Identify which cell holds the provided text, then report its (X, Y) central coordinate. 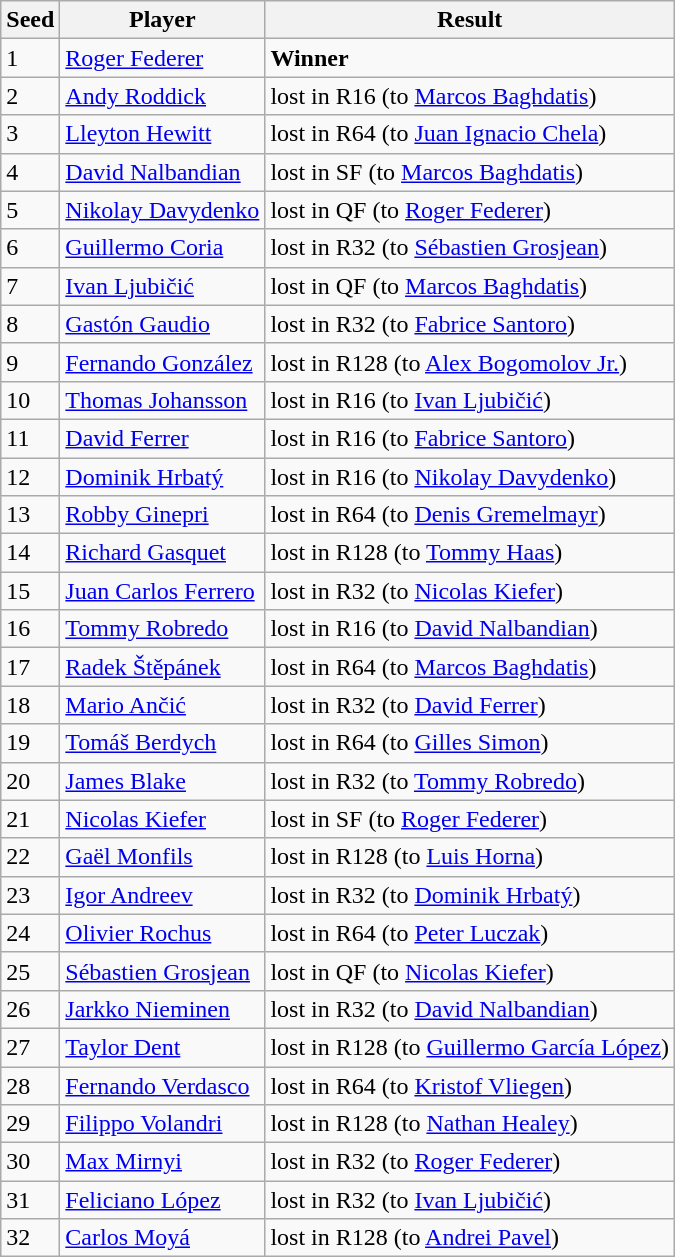
lost in R128 (to Alex Bogomolov Jr.) (470, 362)
30 (30, 1162)
17 (30, 667)
lost in R32 (to Nicolas Kiefer) (470, 591)
Filippo Volandri (162, 1124)
David Nalbandian (162, 172)
4 (30, 172)
David Ferrer (162, 438)
Fernando Verdasco (162, 1085)
25 (30, 971)
lost in R128 (to Luis Horna) (470, 857)
Dominik Hrbatý (162, 477)
lost in QF (to Marcos Baghdatis) (470, 286)
lost in QF (to Roger Federer) (470, 210)
Result (470, 20)
lost in R32 (to Ivan Ljubičić) (470, 1200)
lost in SF (to Roger Federer) (470, 819)
Winner (470, 58)
Thomas Johansson (162, 400)
Gastón Gaudio (162, 324)
2 (30, 96)
Guillermo Coria (162, 248)
lost in R32 (to David Nalbandian) (470, 1009)
Max Mirnyi (162, 1162)
lost in R128 (to Andrei Pavel) (470, 1238)
Gaël Monfils (162, 857)
lost in R64 (to Marcos Baghdatis) (470, 667)
Mario Ančić (162, 705)
24 (30, 933)
Player (162, 20)
James Blake (162, 781)
Igor Andreev (162, 895)
Tomáš Berdych (162, 743)
31 (30, 1200)
27 (30, 1047)
18 (30, 705)
Richard Gasquet (162, 553)
1 (30, 58)
8 (30, 324)
Jarkko Nieminen (162, 1009)
10 (30, 400)
13 (30, 515)
14 (30, 553)
lost in R32 (to Sébastien Grosjean) (470, 248)
22 (30, 857)
lost in SF (to Marcos Baghdatis) (470, 172)
19 (30, 743)
9 (30, 362)
Olivier Rochus (162, 933)
lost in R64 (to Kristof Vliegen) (470, 1085)
lost in R32 (to David Ferrer) (470, 705)
Fernando González (162, 362)
lost in R16 (to David Nalbandian) (470, 629)
lost in R16 (to Fabrice Santoro) (470, 438)
Feliciano López (162, 1200)
lost in R64 (to Denis Gremelmayr) (470, 515)
lost in R128 (to Guillermo García López) (470, 1047)
lost in R32 (to Roger Federer) (470, 1162)
lost in R32 (to Dominik Hrbatý) (470, 895)
Carlos Moyá (162, 1238)
21 (30, 819)
Tommy Robredo (162, 629)
lost in R16 (to Ivan Ljubičić) (470, 400)
Sébastien Grosjean (162, 971)
Lleyton Hewitt (162, 134)
11 (30, 438)
lost in R16 (to Marcos Baghdatis) (470, 96)
Andy Roddick (162, 96)
23 (30, 895)
Robby Ginepri (162, 515)
32 (30, 1238)
lost in R32 (to Fabrice Santoro) (470, 324)
Roger Federer (162, 58)
Ivan Ljubičić (162, 286)
12 (30, 477)
26 (30, 1009)
20 (30, 781)
lost in R32 (to Tommy Robredo) (470, 781)
Taylor Dent (162, 1047)
lost in R128 (to Tommy Haas) (470, 553)
lost in R128 (to Nathan Healey) (470, 1124)
lost in R16 (to Nikolay Davydenko) (470, 477)
Nicolas Kiefer (162, 819)
lost in R64 (to Peter Luczak) (470, 933)
Radek Štěpánek (162, 667)
lost in QF (to Nicolas Kiefer) (470, 971)
Nikolay Davydenko (162, 210)
29 (30, 1124)
5 (30, 210)
7 (30, 286)
6 (30, 248)
lost in R64 (to Juan Ignacio Chela) (470, 134)
3 (30, 134)
Juan Carlos Ferrero (162, 591)
Seed (30, 20)
16 (30, 629)
15 (30, 591)
lost in R64 (to Gilles Simon) (470, 743)
28 (30, 1085)
